Search for the cell housing the specified text and yield its [X, Y] center coordinate. 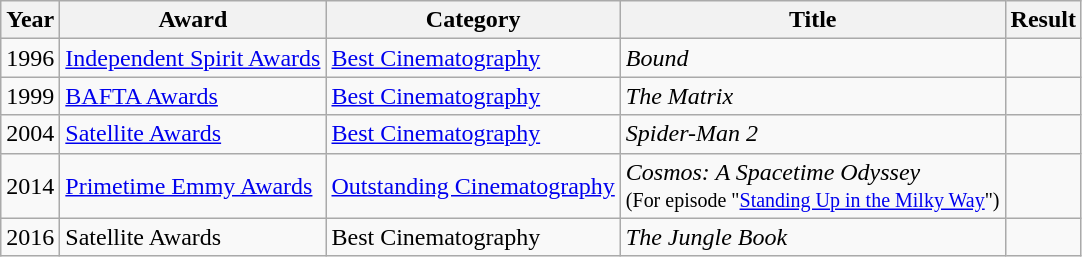
1999 [30, 96]
Cosmos: A Spacetime Odyssey(For episode "Standing Up in the Milky Way") [812, 186]
Primetime Emmy Awards [193, 186]
Spider-Man 2 [812, 134]
BAFTA Awards [193, 96]
Category [473, 20]
The Matrix [812, 96]
2014 [30, 186]
Title [812, 20]
Bound [812, 58]
The Jungle Book [812, 237]
2016 [30, 237]
Result [1043, 20]
2004 [30, 134]
Award [193, 20]
1996 [30, 58]
Independent Spirit Awards [193, 58]
Outstanding Cinematography [473, 186]
Year [30, 20]
